From the cell containing the given text, extract its center point as [X, Y] coordinate. 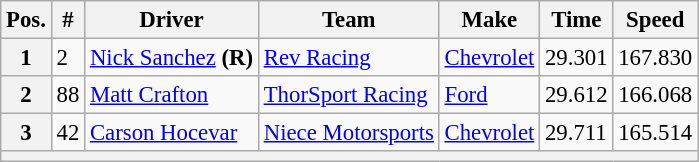
Team [348, 20]
88 [68, 95]
166.068 [656, 95]
Driver [172, 20]
165.514 [656, 133]
Speed [656, 20]
Rev Racing [348, 58]
Pos. [26, 20]
Ford [489, 95]
Carson Hocevar [172, 133]
3 [26, 133]
# [68, 20]
Matt Crafton [172, 95]
Niece Motorsports [348, 133]
29.301 [576, 58]
1 [26, 58]
167.830 [656, 58]
Make [489, 20]
ThorSport Racing [348, 95]
42 [68, 133]
Nick Sanchez (R) [172, 58]
29.612 [576, 95]
Time [576, 20]
29.711 [576, 133]
